Search for the cell housing the specified text and yield its (X, Y) center coordinate. 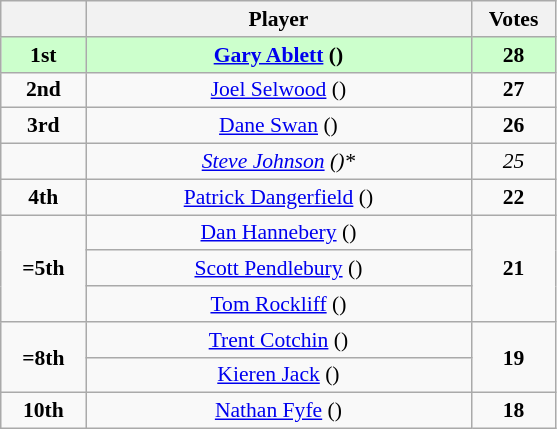
22 (514, 197)
4th (44, 197)
Dane Swan () (278, 126)
Trent Cotchin () (278, 340)
Kieren Jack () (278, 375)
2nd (44, 90)
Dan Hannebery () (278, 233)
21 (514, 268)
10th (44, 411)
Player (278, 19)
26 (514, 126)
28 (514, 55)
Votes (514, 19)
Gary Ablett () (278, 55)
1st (44, 55)
25 (514, 162)
Joel Selwood () (278, 90)
3rd (44, 126)
Patrick Dangerfield () (278, 197)
Nathan Fyfe () (278, 411)
19 (514, 358)
Steve Johnson ()* (278, 162)
=5th (44, 268)
27 (514, 90)
Tom Rockliff () (278, 304)
18 (514, 411)
=8th (44, 358)
Scott Pendlebury () (278, 269)
